For the text-containing cell, return its midpoint in [X, Y] coordinate format. 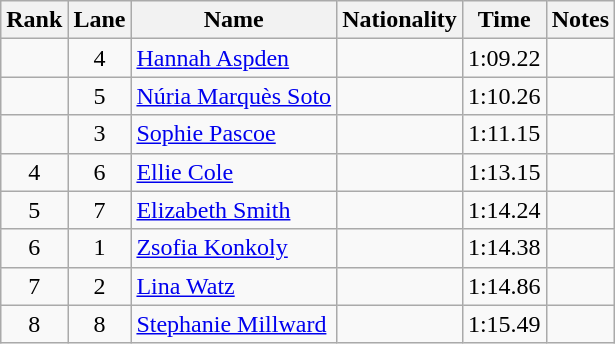
1:14.38 [504, 248]
Lane [100, 20]
Name [234, 20]
Hannah Aspden [234, 58]
Zsofia Konkoly [234, 248]
Notes [580, 20]
1:13.15 [504, 172]
Stephanie Millward [234, 324]
1:09.22 [504, 58]
Rank [34, 20]
1:15.49 [504, 324]
Sophie Pascoe [234, 134]
1:10.26 [504, 96]
2 [100, 286]
Elizabeth Smith [234, 210]
Time [504, 20]
1:14.24 [504, 210]
Lina Watz [234, 286]
Ellie Cole [234, 172]
1 [100, 248]
1:14.86 [504, 286]
Nationality [400, 20]
Núria Marquès Soto [234, 96]
3 [100, 134]
1:11.15 [504, 134]
